Capture the cell that displays the provided text and extract its (X, Y) central coordinate. 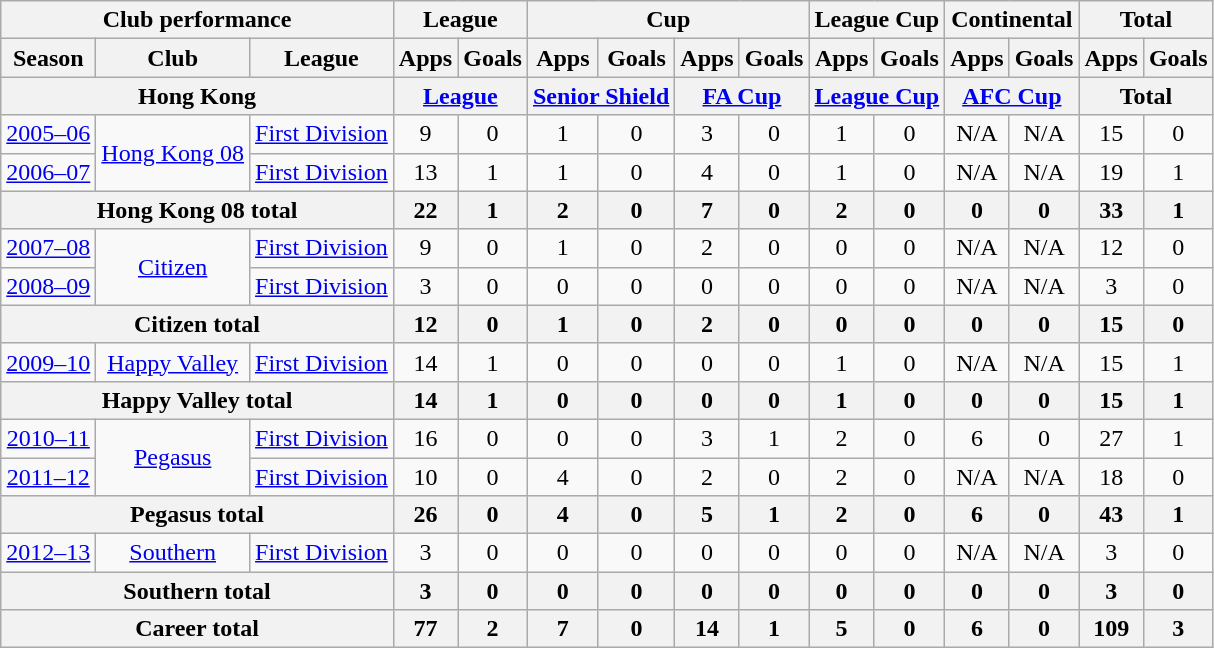
2010–11 (48, 438)
Citizen total (198, 324)
18 (1111, 477)
2008–09 (48, 286)
2007–08 (48, 248)
Citizen (173, 267)
2006–07 (48, 172)
16 (425, 438)
AFC Cup (1012, 96)
2005–06 (48, 134)
Cup (668, 20)
Season (48, 58)
Pegasus (173, 457)
Pegasus total (198, 515)
43 (1111, 515)
Continental (1012, 20)
33 (1111, 210)
Senior Shield (600, 96)
Club performance (198, 20)
Hong Kong 08 total (198, 210)
Southern total (198, 591)
Happy Valley total (198, 400)
Club (173, 58)
27 (1111, 438)
2009–10 (48, 362)
2011–12 (48, 477)
FA Cup (742, 96)
Hong Kong (198, 96)
19 (1111, 172)
22 (425, 210)
10 (425, 477)
77 (425, 629)
2012–13 (48, 553)
109 (1111, 629)
26 (425, 515)
Southern (173, 553)
Happy Valley (173, 362)
13 (425, 172)
Career total (198, 629)
Hong Kong 08 (173, 153)
